Locate the cell with the specified text and output its (x, y) center coordinate. 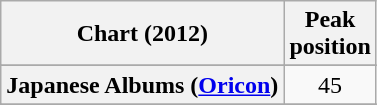
Japanese Albums (Oricon) (142, 85)
45 (330, 85)
Peakposition (330, 34)
Chart (2012) (142, 34)
